Determine the [X, Y] coordinate at the center of the cell enclosing the given text.  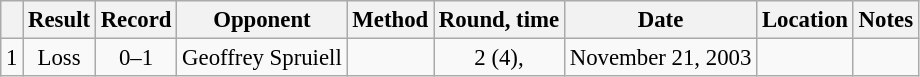
Opponent [262, 20]
Result [60, 20]
November 21, 2003 [660, 58]
Loss [60, 58]
Geoffrey Spruiell [262, 58]
2 (4), [500, 58]
Round, time [500, 20]
0–1 [136, 58]
Location [806, 20]
1 [12, 58]
Date [660, 20]
Method [390, 20]
Record [136, 20]
Notes [886, 20]
